Find where the given text appears and provide that cell's center as [X, Y] coordinate. 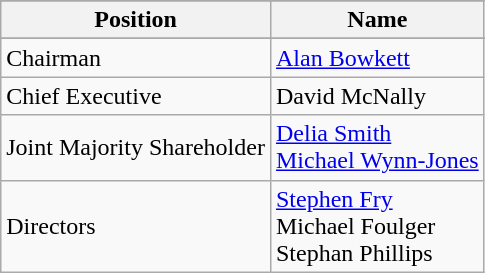
Stephen Fry Michael Foulger Stephan Phillips [377, 226]
Position [136, 20]
Delia Smith Michael Wynn-Jones [377, 148]
Alan Bowkett [377, 58]
Chairman [136, 58]
Name [377, 20]
David McNally [377, 96]
Directors [136, 226]
Joint Majority Shareholder [136, 148]
Chief Executive [136, 96]
